Determine the [x, y] coordinate at the center of the cell enclosing the given text.  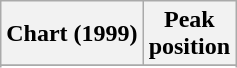
Peak position [189, 34]
Chart (1999) [72, 34]
